Search for the cell housing the specified text and yield its [X, Y] center coordinate. 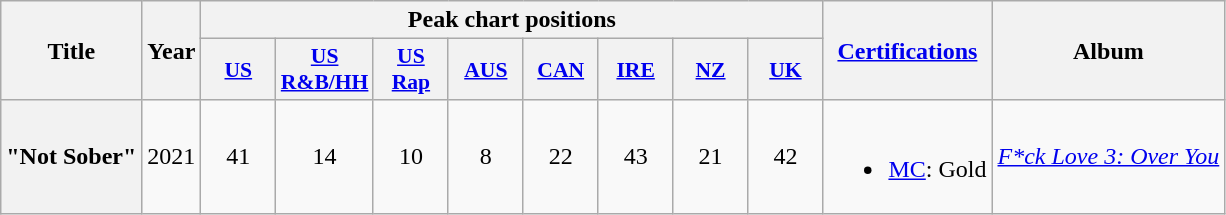
43 [636, 156]
21 [710, 156]
10 [410, 156]
"Not Sober" [72, 156]
2021 [172, 156]
42 [786, 156]
F*ck Love 3: Over You [1108, 156]
Year [172, 50]
USR&B/HH [325, 70]
US [238, 70]
41 [238, 156]
Peak chart positions [512, 20]
Album [1108, 50]
NZ [710, 70]
IRE [636, 70]
CAN [560, 70]
22 [560, 156]
AUS [486, 70]
UK [786, 70]
USRap [410, 70]
14 [325, 156]
Title [72, 50]
8 [486, 156]
Certifications [908, 50]
MC: Gold [908, 156]
